Return the [x, y] coordinate for the center point of the cell that contains the specified text.  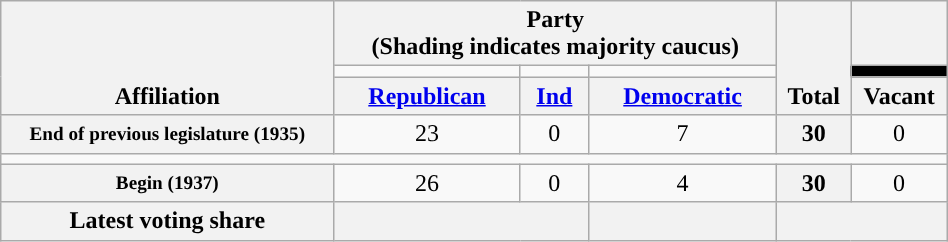
Democratic [683, 96]
Total [814, 58]
Republican [427, 96]
Latest voting share [168, 221]
Party (Shading indicates majority caucus) [556, 34]
7 [683, 134]
26 [427, 183]
Vacant [899, 96]
End of previous legislature (1935) [168, 134]
Affiliation [168, 58]
Begin (1937) [168, 183]
23 [427, 134]
Ind [554, 96]
4 [683, 183]
